Identify which cell holds the provided text, then report its (x, y) central coordinate. 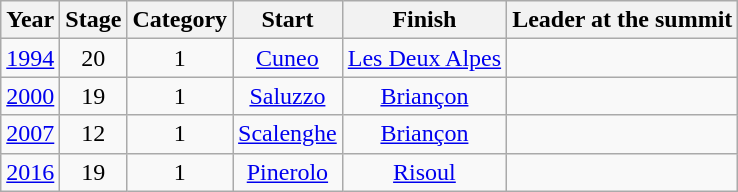
Stage (94, 20)
2000 (30, 96)
Saluzzo (288, 96)
Scalenghe (288, 134)
Leader at the summit (622, 20)
1994 (30, 58)
Les Deux Alpes (424, 58)
Risoul (424, 172)
2016 (30, 172)
Pinerolo (288, 172)
12 (94, 134)
Start (288, 20)
Finish (424, 20)
2007 (30, 134)
Category (180, 20)
20 (94, 58)
Year (30, 20)
Cuneo (288, 58)
